Find where the given text appears and provide that cell's center as [X, Y] coordinate. 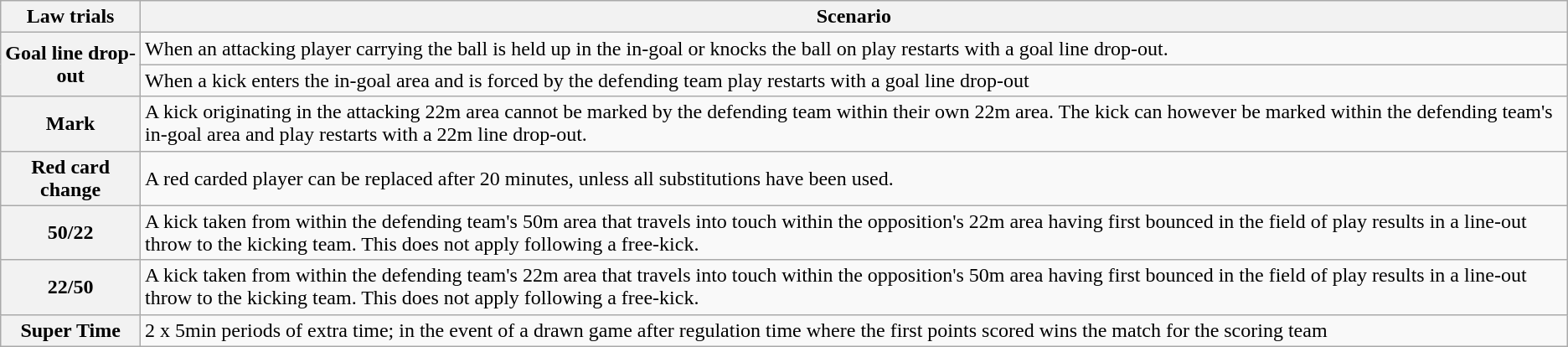
Goal line drop-out [70, 65]
Red card change [70, 178]
22/50 [70, 287]
Super Time [70, 330]
Scenario [854, 17]
When an attacking player carrying the ball is held up in the in-goal or knocks the ball on play restarts with a goal line drop-out. [854, 49]
When a kick enters the in-goal area and is forced by the defending team play restarts with a goal line drop-out [854, 80]
50/22 [70, 233]
A red carded player can be replaced after 20 minutes, unless all substitutions have been used. [854, 178]
Law trials [70, 17]
Mark [70, 124]
2 x 5min periods of extra time; in the event of a drawn game after regulation time where the first points scored wins the match for the scoring team [854, 330]
